For the text-containing cell, return its midpoint in [x, y] coordinate format. 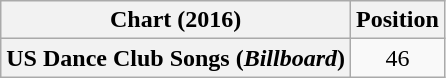
46 [398, 58]
US Dance Club Songs (Billboard) [176, 58]
Position [398, 20]
Chart (2016) [176, 20]
